Detect which cell encompasses the target text, then output its (x, y) center coordinate. 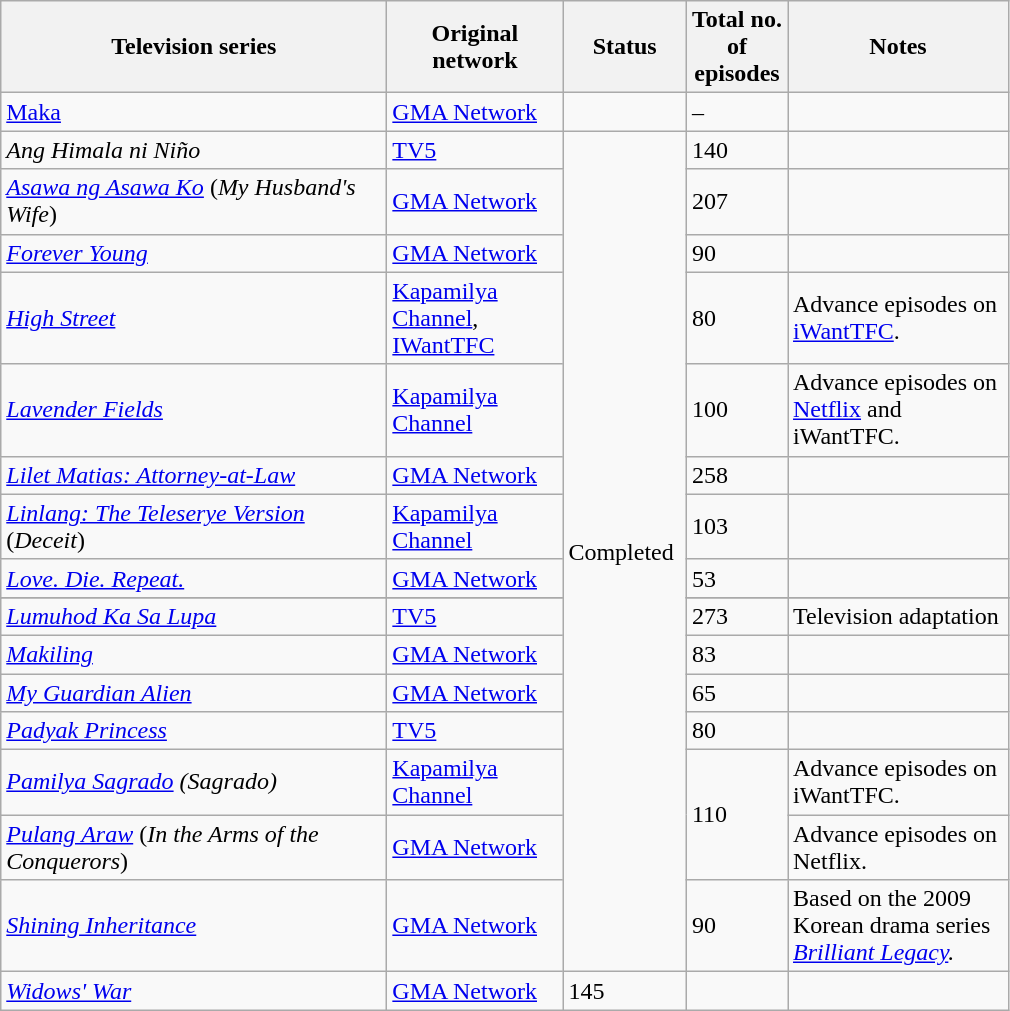
Based on the 2009 Korean drama series Brilliant Legacy. (898, 926)
Pamilya Sagrado (Sagrado) (194, 782)
Shining Inheritance (194, 926)
Completed (625, 552)
110 (736, 815)
Forever Young (194, 253)
Status (625, 47)
Lilet Matias: Attorney-at-Law (194, 475)
Kapamilya Channel, IWantTFC (475, 318)
Lavender Fields (194, 410)
Linlang: The Teleserye Version (Deceit) (194, 526)
Pulang Araw (In the Arms of the Conquerors) (194, 848)
Advance episodes on Netflix and iWantTFC. (898, 410)
My Guardian Alien (194, 693)
Total no. of episodes (736, 47)
145 (625, 991)
273 (736, 616)
65 (736, 693)
Notes (898, 47)
103 (736, 526)
High Street (194, 318)
Makiling (194, 654)
100 (736, 410)
Maka (194, 112)
140 (736, 150)
Love. Die. Repeat. (194, 578)
Widows' War (194, 991)
Padyak Princess (194, 731)
Asawa ng Asawa Ko (My Husband's Wife) (194, 202)
Ang Himala ni Niño (194, 150)
Television series (194, 47)
Television adaptation (898, 616)
53 (736, 578)
– (736, 112)
Original network (475, 47)
Advance episodes on Netflix. (898, 848)
207 (736, 202)
258 (736, 475)
83 (736, 654)
Lumuhod Ka Sa Lupa (194, 616)
